Find where the given text appears and provide that cell's center as (X, Y) coordinate. 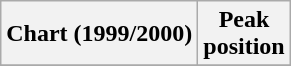
Peakposition (244, 34)
Chart (1999/2000) (100, 34)
